Scan for the cell matching the given text and deliver its [X, Y] coordinate at center. 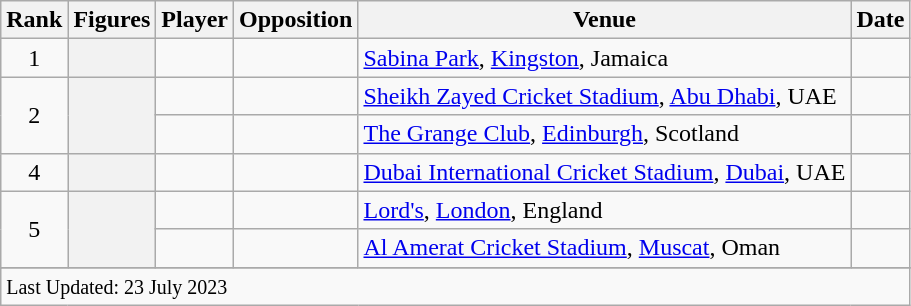
Al Amerat Cricket Stadium, Muscat, Oman [604, 248]
Dubai International Cricket Stadium, Dubai, UAE [604, 172]
2 [34, 115]
The Grange Club, Edinburgh, Scotland [604, 134]
Date [880, 20]
Sheikh Zayed Cricket Stadium, Abu Dhabi, UAE [604, 96]
5 [34, 229]
Opposition [296, 20]
Player [195, 20]
1 [34, 58]
Last Updated: 23 July 2023 [456, 286]
Rank [34, 20]
Lord's, London, England [604, 210]
Venue [604, 20]
4 [34, 172]
Sabina Park, Kingston, Jamaica [604, 58]
Figures [112, 20]
